Return [x, y] of the center of cell containing provided text 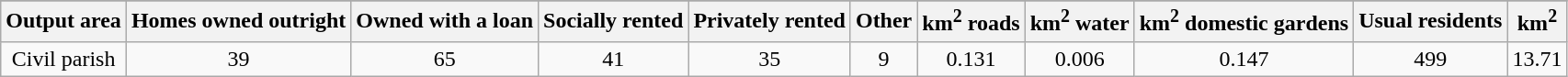
499 [1430, 59]
39 [238, 59]
Civil parish [64, 59]
9 [883, 59]
Privately rented [770, 22]
0.131 [971, 59]
41 [614, 59]
km2 water [1079, 22]
km2 [1537, 22]
0.006 [1079, 59]
km2 roads [971, 22]
km2 domestic gardens [1244, 22]
Usual residents [1430, 22]
Other [883, 22]
Output area [64, 22]
13.71 [1537, 59]
Homes owned outright [238, 22]
65 [445, 59]
Socially rented [614, 22]
Owned with a loan [445, 22]
0.147 [1244, 59]
35 [770, 59]
